Identify which cell holds the provided text, then report its (X, Y) central coordinate. 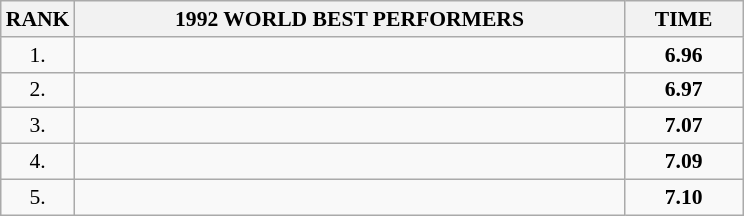
TIME (684, 19)
1992 WORLD BEST PERFORMERS (349, 19)
6.97 (684, 90)
RANK (38, 19)
5. (38, 197)
7.09 (684, 162)
7.07 (684, 126)
2. (38, 90)
6.96 (684, 55)
4. (38, 162)
7.10 (684, 197)
3. (38, 126)
1. (38, 55)
